Output the (X, Y) coordinate of the center of the cell containing the given text.  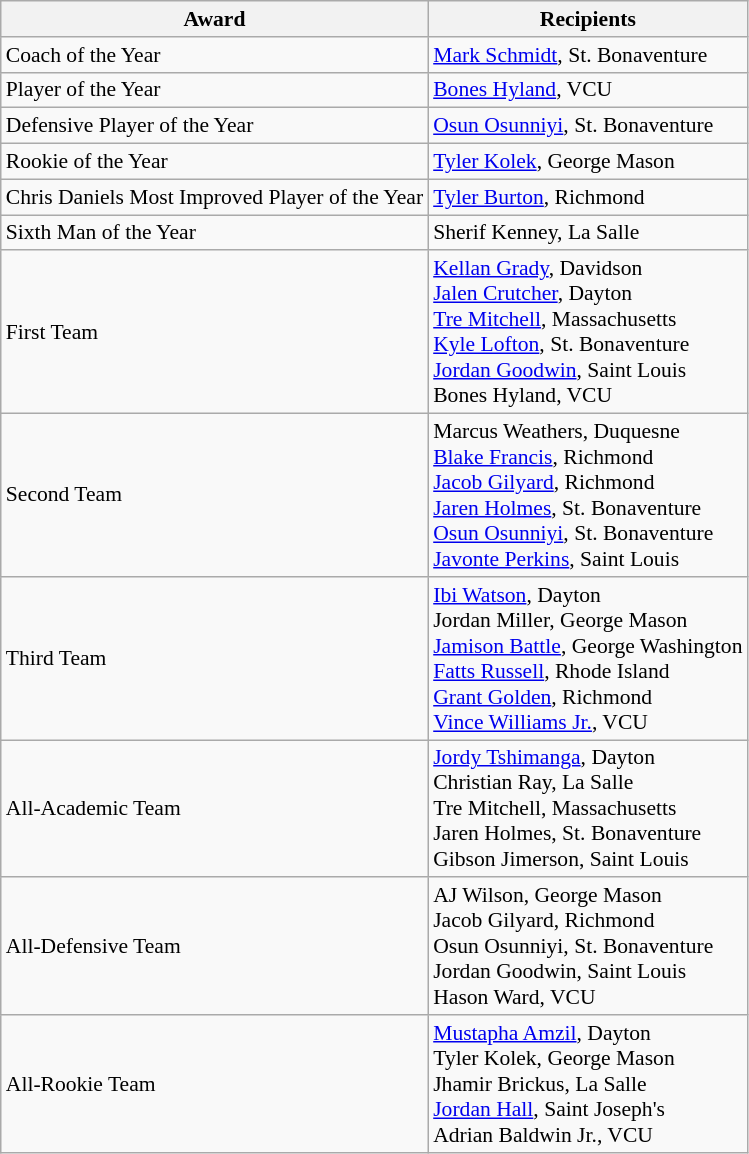
Kellan Grady, DavidsonJalen Crutcher, DaytonTre Mitchell, MassachusettsKyle Lofton, St. BonaventureJordan Goodwin, Saint LouisBones Hyland, VCU (588, 332)
Award (214, 19)
Second Team (214, 496)
Chris Daniels Most Improved Player of the Year (214, 197)
Tyler Kolek, George Mason (588, 162)
Mustapha Amzil, DaytonTyler Kolek, George MasonJhamir Brickus, La SalleJordan Hall, Saint Joseph'sAdrian Baldwin Jr., VCU (588, 1084)
Tyler Burton, Richmond (588, 197)
Sherif Kenney, La Salle (588, 233)
Coach of the Year (214, 55)
Osun Osunniyi, St. Bonaventure (588, 126)
Sixth Man of the Year (214, 233)
Defensive Player of the Year (214, 126)
Third Team (214, 658)
All-Academic Team (214, 809)
Rookie of the Year (214, 162)
Bones Hyland, VCU (588, 90)
All-Defensive Team (214, 947)
Jordy Tshimanga, DaytonChristian Ray, La SalleTre Mitchell, MassachusettsJaren Holmes, St. BonaventureGibson Jimerson, Saint Louis (588, 809)
First Team (214, 332)
Mark Schmidt, St. Bonaventure (588, 55)
All-Rookie Team (214, 1084)
AJ Wilson, George MasonJacob Gilyard, RichmondOsun Osunniyi, St. BonaventureJordan Goodwin, Saint LouisHason Ward, VCU (588, 947)
Recipients (588, 19)
Player of the Year (214, 90)
